Return the [X, Y] coordinate for the center point of the cell that contains the specified text.  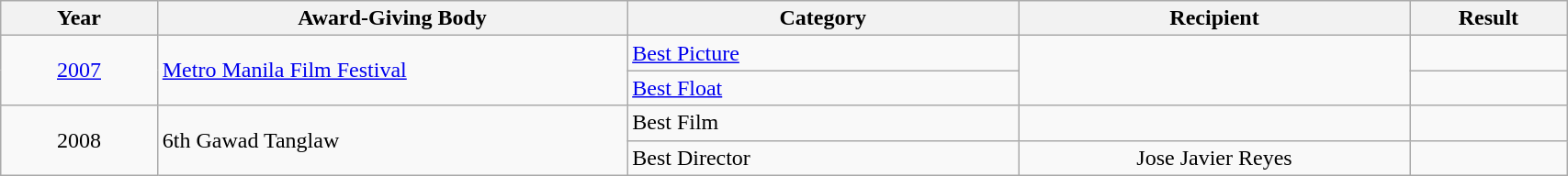
Year [79, 18]
Best Float [823, 88]
2007 [79, 71]
Recipient [1214, 18]
Award-Giving Body [391, 18]
2008 [79, 140]
Metro Manila Film Festival [391, 71]
Best Picture [823, 53]
Category [823, 18]
Jose Javier Reyes [1214, 158]
Best Film [823, 123]
6th Gawad Tanglaw [391, 140]
Result [1488, 18]
Best Director [823, 158]
